Find where the given text appears and provide that cell's center as (X, Y) coordinate. 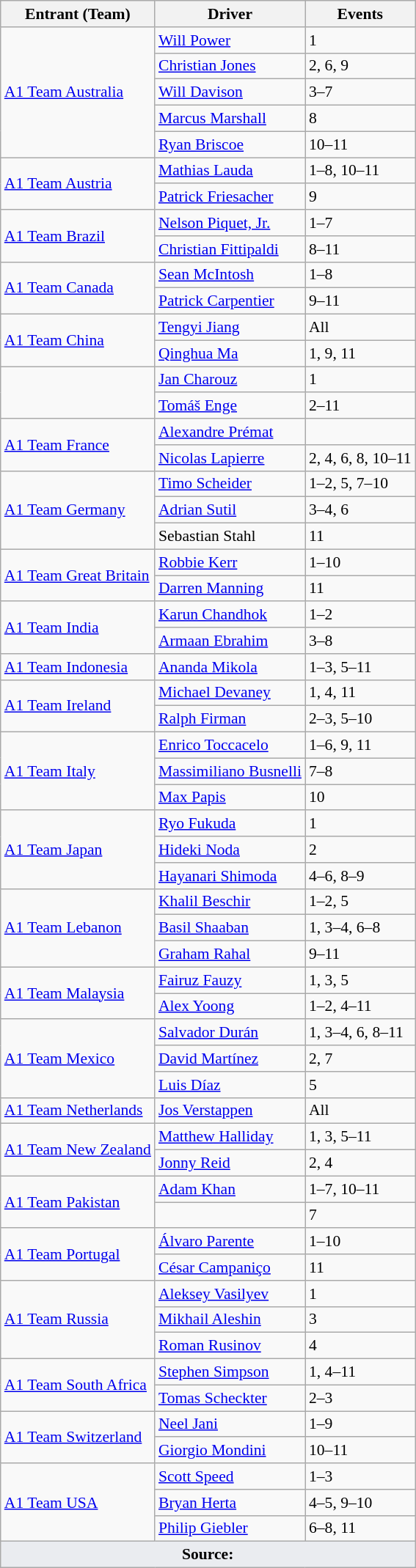
1–8 (360, 275)
A1 Team Malaysia (78, 993)
10 (360, 798)
Jan Charouz (230, 380)
Jonny Reid (230, 1163)
Events (360, 14)
2, 4, 6, 8, 10–11 (360, 458)
Adrian Sutil (230, 510)
Enrico Toccacelo (230, 746)
Driver (230, 14)
Will Davison (230, 92)
2–3 (360, 1398)
Luis Díaz (230, 1085)
1–8, 10–11 (360, 171)
Ananda Mikola (230, 667)
Qinghua Ma (230, 353)
Hayanari Shimoda (230, 876)
A1 Team Italy (78, 771)
4 (360, 1346)
1, 3–4, 6, 8–11 (360, 1033)
A1 Team Brazil (78, 236)
Ralph Firman (230, 719)
1–7 (360, 223)
Salvador Durán (230, 1033)
A1 Team Russia (78, 1319)
A1 Team South Africa (78, 1385)
Bryan Herta (230, 1503)
A1 Team China (78, 340)
Neel Jani (230, 1424)
3–7 (360, 92)
Basil Shaaban (230, 928)
2, 4 (360, 1163)
Alexandre Prémat (230, 432)
Mathias Lauda (230, 171)
1–9 (360, 1424)
Graham Rahal (230, 954)
César Campaniço (230, 1267)
Khalil Beschir (230, 902)
Philip Giebler (230, 1528)
Aleksey Vasilyev (230, 1294)
Tomas Scheckter (230, 1398)
8 (360, 119)
A1 Team Netherlands (78, 1111)
A1 Team New Zealand (78, 1149)
Robbie Kerr (230, 562)
1–2, 5 (360, 902)
Source: (208, 1555)
Roman Rusinov (230, 1346)
A1 Team Australia (78, 92)
Tengyi Jiang (230, 328)
4–6, 8–9 (360, 876)
3–8 (360, 641)
8–11 (360, 249)
2, 7 (360, 1059)
Darren Manning (230, 589)
1–6, 9, 11 (360, 746)
A1 Team Pakistan (78, 1202)
Sebastian Stahl (230, 537)
1–2, 4–11 (360, 1006)
Fairuz Fauzy (230, 980)
Will Power (230, 40)
2–11 (360, 406)
A1 Team Portugal (78, 1255)
Max Papis (230, 798)
Álvaro Parente (230, 1242)
Sean McIntosh (230, 275)
A1 Team Canada (78, 287)
1, 3, 5–11 (360, 1137)
Michael Devaney (230, 693)
A1 Team Switzerland (78, 1437)
2 (360, 850)
1–7, 10–11 (360, 1189)
Tomáš Enge (230, 406)
5 (360, 1085)
Patrick Friesacher (230, 197)
Karun Chandhok (230, 615)
3 (360, 1319)
Adam Khan (230, 1189)
A1 Team France (78, 444)
2, 6, 9 (360, 66)
Scott Speed (230, 1476)
Ryo Fukuda (230, 824)
Entrant (Team) (78, 14)
Timo Scheider (230, 484)
A1 Team Lebanon (78, 928)
Hideki Noda (230, 850)
1, 3–4, 6–8 (360, 928)
1, 9, 11 (360, 353)
A1 Team Japan (78, 850)
Mikhail Aleshin (230, 1319)
1, 4, 11 (360, 693)
A1 Team Germany (78, 510)
4–5, 9–10 (360, 1503)
Marcus Marshall (230, 119)
Christian Jones (230, 66)
Matthew Halliday (230, 1137)
7–8 (360, 771)
7 (360, 1215)
Ryan Briscoe (230, 144)
3–4, 6 (360, 510)
2–3, 5–10 (360, 719)
Christian Fittipaldi (230, 249)
Nicolas Lapierre (230, 458)
Giorgio Mondini (230, 1451)
A1 Team India (78, 627)
1–3 (360, 1476)
1, 3, 5 (360, 980)
9 (360, 197)
Stephen Simpson (230, 1372)
A1 Team Great Britain (78, 575)
A1 Team Austria (78, 183)
1, 4–11 (360, 1372)
A1 Team USA (78, 1503)
Massimiliano Busnelli (230, 771)
David Martínez (230, 1059)
1–2, 5, 7–10 (360, 484)
Nelson Piquet, Jr. (230, 223)
A1 Team Indonesia (78, 667)
A1 Team Ireland (78, 705)
Patrick Carpentier (230, 301)
Armaan Ebrahim (230, 641)
1–3, 5–11 (360, 667)
Jos Verstappen (230, 1111)
Alex Yoong (230, 1006)
A1 Team Mexico (78, 1059)
6–8, 11 (360, 1528)
1–2 (360, 615)
